From the cell containing the given text, extract its center point as [X, Y] coordinate. 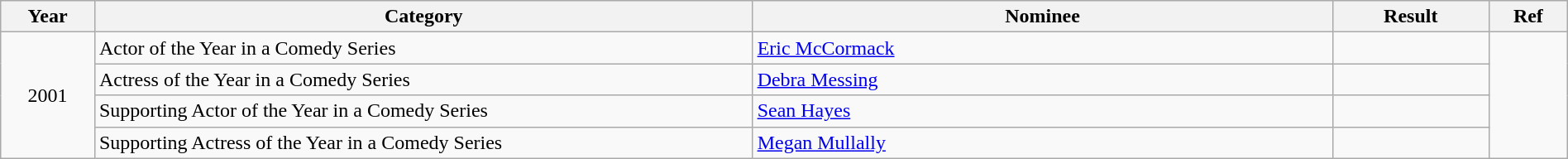
Debra Messing [1042, 79]
2001 [48, 95]
Result [1411, 17]
Nominee [1042, 17]
Ref [1528, 17]
Sean Hayes [1042, 111]
Year [48, 17]
Supporting Actress of the Year in a Comedy Series [423, 142]
Actress of the Year in a Comedy Series [423, 79]
Category [423, 17]
Actor of the Year in a Comedy Series [423, 48]
Supporting Actor of the Year in a Comedy Series [423, 111]
Eric McCormack [1042, 48]
Megan Mullally [1042, 142]
